Find where the given text appears and provide that cell's center as [X, Y] coordinate. 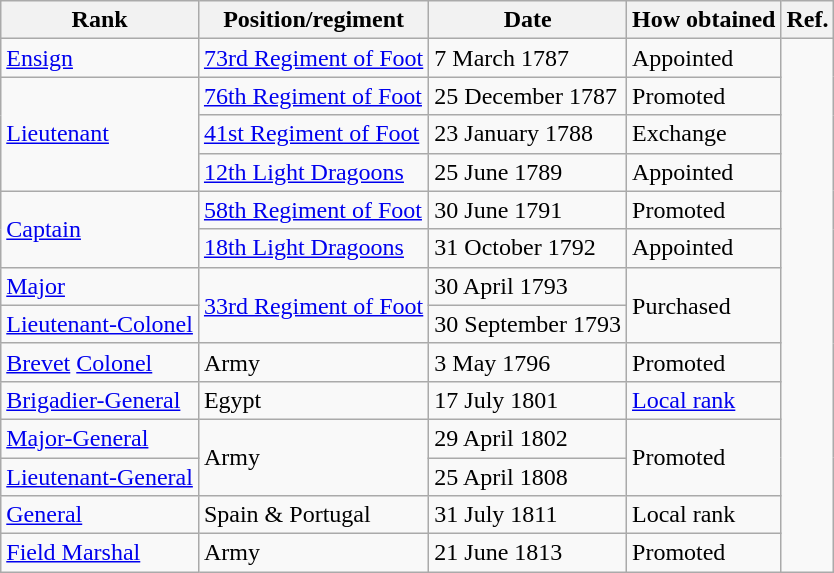
29 April 1802 [528, 438]
18th Light Dragoons [313, 248]
General [100, 515]
41st Regiment of Foot [313, 134]
31 October 1792 [528, 248]
Ref. [808, 20]
Major-General [100, 438]
73rd Regiment of Foot [313, 58]
Lieutenant-General [100, 477]
Brevet Colonel [100, 362]
25 April 1808 [528, 477]
31 July 1811 [528, 515]
7 March 1787 [528, 58]
23 January 1788 [528, 134]
Brigadier-General [100, 400]
Lieutenant [100, 134]
25 December 1787 [528, 96]
How obtained [704, 20]
33rd Regiment of Foot [313, 305]
Position/regiment [313, 20]
Major [100, 286]
Purchased [704, 305]
30 April 1793 [528, 286]
30 June 1791 [528, 210]
3 May 1796 [528, 362]
76th Regiment of Foot [313, 96]
30 September 1793 [528, 324]
Exchange [704, 134]
Field Marshal [100, 553]
21 June 1813 [528, 553]
Lieutenant-Colonel [100, 324]
58th Regiment of Foot [313, 210]
Captain [100, 229]
12th Light Dragoons [313, 172]
Ensign [100, 58]
25 June 1789 [528, 172]
Rank [100, 20]
Date [528, 20]
17 July 1801 [528, 400]
Egypt [313, 400]
Spain & Portugal [313, 515]
